Detect which cell encompasses the target text, then output its [X, Y] center coordinate. 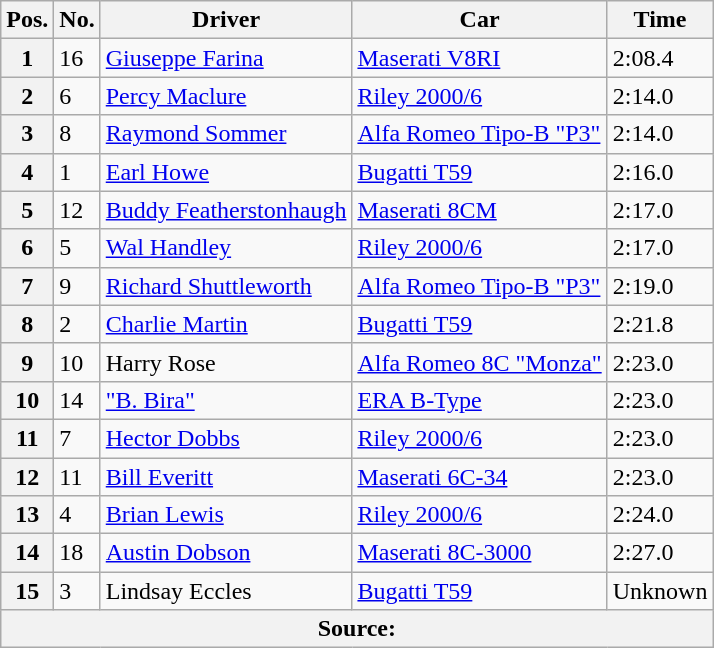
Driver [226, 20]
Giuseppe Farina [226, 58]
Brian Lewis [226, 515]
Maserati V8RI [480, 58]
Bill Everitt [226, 477]
Harry Rose [226, 362]
Alfa Romeo 8C "Monza" [480, 362]
16 [77, 58]
Pos. [28, 20]
ERA B-Type [480, 400]
Buddy Featherstonhaugh [226, 210]
Source: [357, 629]
"B. Bira" [226, 400]
Richard Shuttleworth [226, 286]
Car [480, 20]
Austin Dobson [226, 553]
Maserati 6C-34 [480, 477]
2:16.0 [660, 172]
2:24.0 [660, 515]
Time [660, 20]
Unknown [660, 591]
No. [77, 20]
Percy Maclure [226, 96]
13 [28, 515]
Charlie Martin [226, 324]
Maserati 8C-3000 [480, 553]
2:21.8 [660, 324]
2:27.0 [660, 553]
15 [28, 591]
Lindsay Eccles [226, 591]
2:19.0 [660, 286]
18 [77, 553]
Raymond Sommer [226, 134]
2:08.4 [660, 58]
Wal Handley [226, 248]
Earl Howe [226, 172]
Maserati 8CM [480, 210]
Hector Dobbs [226, 438]
